Detect which cell encompasses the target text, then output its [x, y] center coordinate. 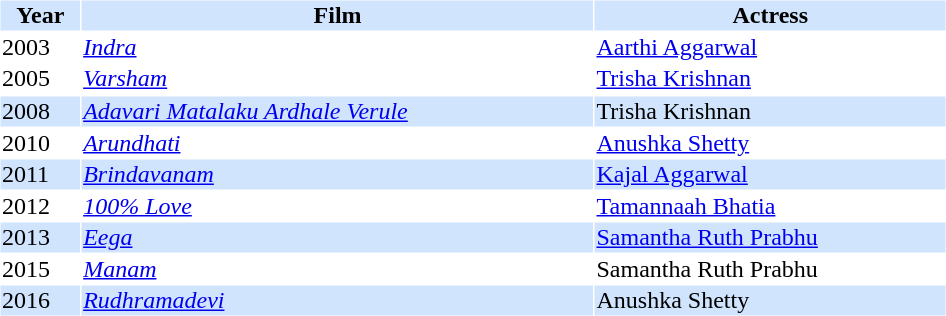
2013 [40, 237]
2003 [40, 47]
Manam [338, 269]
Arundhati [338, 143]
2010 [40, 143]
Year [40, 15]
Adavari Matalaku Ardhale Verule [338, 111]
Actress [770, 15]
Rudhramadevi [338, 301]
Varsham [338, 79]
Indra [338, 47]
Tamannaah Bhatia [770, 206]
Kajal Aggarwal [770, 175]
2015 [40, 269]
2012 [40, 206]
Film [338, 15]
Brindavanam [338, 175]
2005 [40, 79]
2011 [40, 175]
100% Love [338, 206]
Eega [338, 237]
2008 [40, 111]
Aarthi Aggarwal [770, 47]
2016 [40, 301]
